Pinpoint the cell where the given text exists, returning its [x, y] midpoint coordinate. 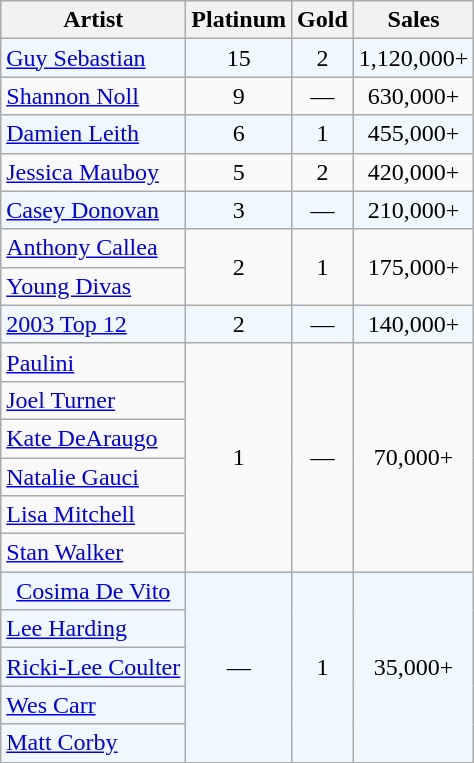
Wes Carr [94, 705]
Artist [94, 20]
420,000+ [414, 172]
210,000+ [414, 210]
Platinum [239, 20]
Lisa Mitchell [94, 515]
35,000+ [414, 667]
Stan Walker [94, 553]
Guy Sebastian [94, 58]
Ricki-Lee Coulter [94, 667]
175,000+ [414, 267]
630,000+ [414, 96]
2003 Top 12 [94, 324]
Paulini [94, 362]
Anthony Callea [94, 248]
15 [239, 58]
Jessica Mauboy [94, 172]
Casey Donovan [94, 210]
Natalie Gauci [94, 477]
3 [239, 210]
Gold [323, 20]
Shannon Noll [94, 96]
1,120,000+ [414, 58]
Lee Harding [94, 629]
Cosima De Vito [94, 591]
Kate DeAraugo [94, 438]
Matt Corby [94, 743]
Young Divas [94, 286]
455,000+ [414, 134]
Joel Turner [94, 400]
6 [239, 134]
70,000+ [414, 457]
Damien Leith [94, 134]
5 [239, 172]
9 [239, 96]
140,000+ [414, 324]
Sales [414, 20]
